From the cell containing the given text, extract its center point as (x, y) coordinate. 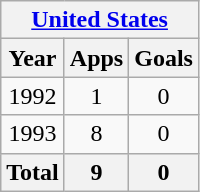
8 (96, 134)
1 (96, 96)
9 (96, 172)
Year (33, 58)
1993 (33, 134)
1992 (33, 96)
Total (33, 172)
Goals (164, 58)
United States (100, 20)
Apps (96, 58)
